For the text-containing cell, return its midpoint in [X, Y] coordinate format. 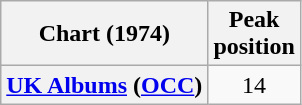
UK Albums (OCC) [104, 85]
14 [254, 85]
Peakposition [254, 34]
Chart (1974) [104, 34]
